Determine the [X, Y] coordinate at the center of the cell enclosing the given text.  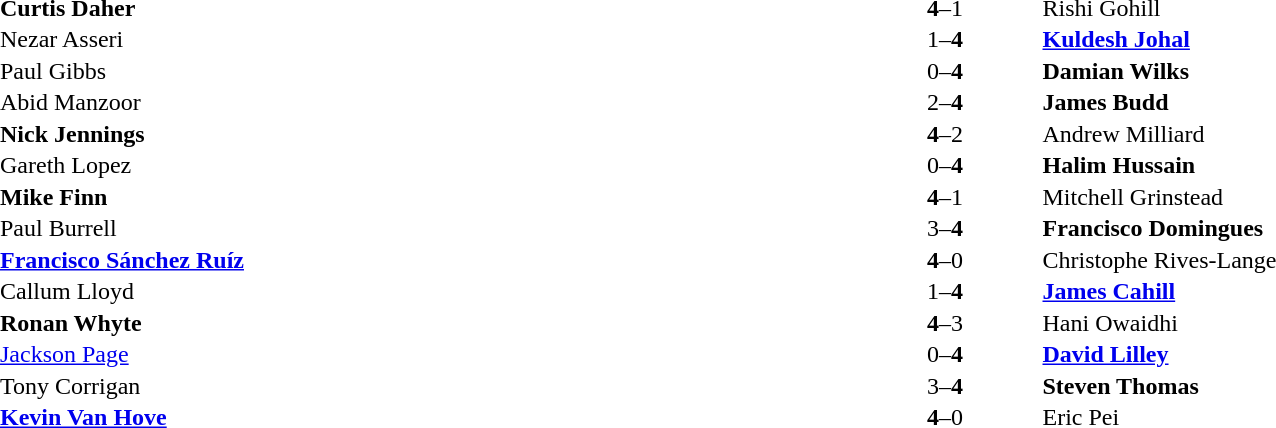
4–0 [944, 260]
4–1 [944, 197]
4–2 [944, 134]
2–4 [944, 103]
4–3 [944, 323]
